Identify which cell holds the provided text, then report its [x, y] central coordinate. 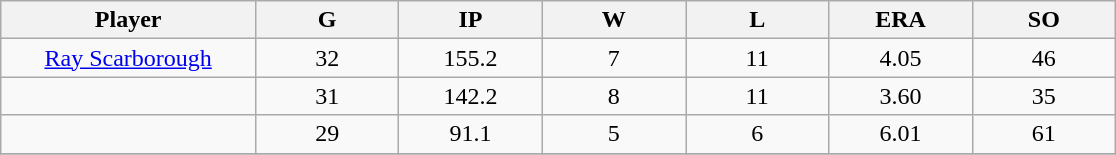
46 [1044, 58]
155.2 [470, 58]
G [328, 20]
SO [1044, 20]
142.2 [470, 96]
5 [614, 134]
29 [328, 134]
6.01 [900, 134]
ERA [900, 20]
IP [470, 20]
4.05 [900, 58]
Player [128, 20]
8 [614, 96]
91.1 [470, 134]
L [758, 20]
7 [614, 58]
32 [328, 58]
6 [758, 134]
61 [1044, 134]
Ray Scarborough [128, 58]
W [614, 20]
35 [1044, 96]
31 [328, 96]
3.60 [900, 96]
